Extract the (X, Y) coordinate from the center of the cell holding the provided text.  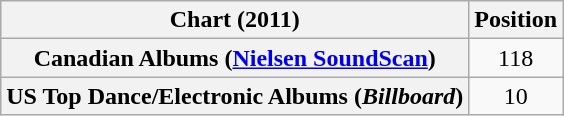
US Top Dance/Electronic Albums (Billboard) (235, 96)
10 (516, 96)
Chart (2011) (235, 20)
Position (516, 20)
118 (516, 58)
Canadian Albums (Nielsen SoundScan) (235, 58)
